Detect which cell encompasses the target text, then output its (X, Y) center coordinate. 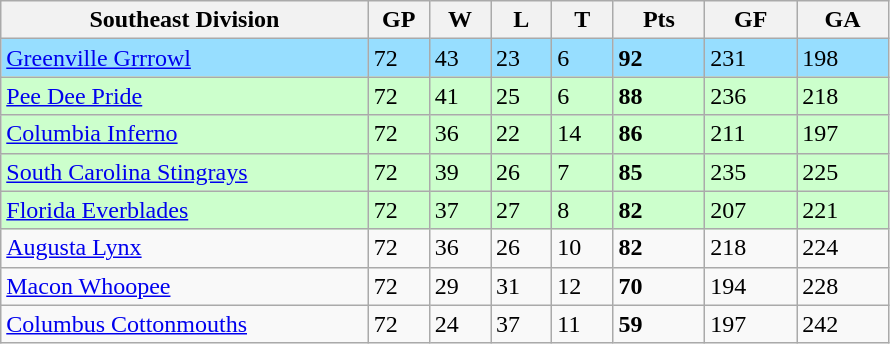
224 (843, 248)
29 (460, 286)
70 (659, 286)
25 (522, 96)
242 (843, 324)
22 (522, 134)
GP (398, 20)
27 (522, 210)
South Carolina Stingrays (184, 172)
Southeast Division (184, 20)
Columbia Inferno (184, 134)
23 (522, 58)
231 (751, 58)
Macon Whoopee (184, 286)
236 (751, 96)
14 (582, 134)
59 (659, 324)
41 (460, 96)
92 (659, 58)
Pee Dee Pride (184, 96)
221 (843, 210)
211 (751, 134)
W (460, 20)
85 (659, 172)
88 (659, 96)
GF (751, 20)
7 (582, 172)
31 (522, 286)
11 (582, 324)
86 (659, 134)
10 (582, 248)
Columbus Cottonmouths (184, 324)
Florida Everblades (184, 210)
39 (460, 172)
198 (843, 58)
43 (460, 58)
GA (843, 20)
T (582, 20)
228 (843, 286)
207 (751, 210)
24 (460, 324)
L (522, 20)
235 (751, 172)
194 (751, 286)
Augusta Lynx (184, 248)
Pts (659, 20)
225 (843, 172)
8 (582, 210)
Greenville Grrrowl (184, 58)
12 (582, 286)
